Find where the given text appears and provide that cell's center as [x, y] coordinate. 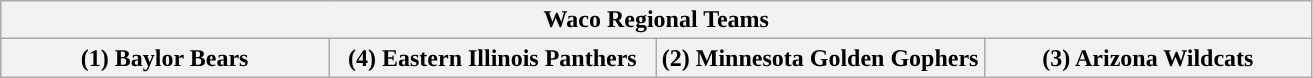
(1) Baylor Bears [165, 58]
(4) Eastern Illinois Panthers [492, 58]
(3) Arizona Wildcats [1148, 58]
(2) Minnesota Golden Gophers [820, 58]
Waco Regional Teams [656, 20]
